Scan for the cell matching the given text and deliver its (X, Y) coordinate at center. 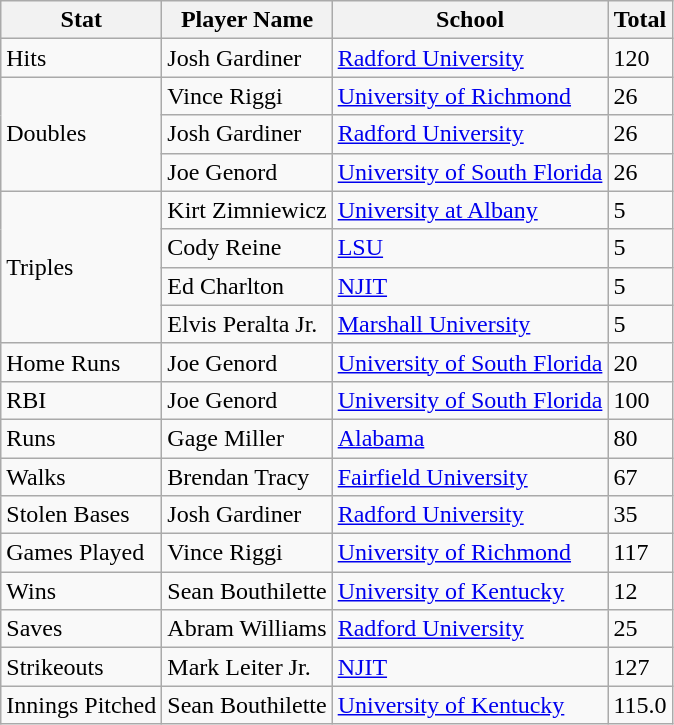
25 (640, 629)
67 (640, 477)
120 (640, 58)
School (470, 20)
Abram Williams (247, 629)
University at Albany (470, 210)
Walks (82, 477)
127 (640, 667)
Innings Pitched (82, 705)
12 (640, 591)
80 (640, 438)
Kirt Zimniewicz (247, 210)
Runs (82, 438)
Fairfield University (470, 477)
Games Played (82, 553)
Hits (82, 58)
Mark Leiter Jr. (247, 667)
100 (640, 400)
RBI (82, 400)
35 (640, 515)
Total (640, 20)
Doubles (82, 134)
115.0 (640, 705)
20 (640, 362)
Stolen Bases (82, 515)
Player Name (247, 20)
Stat (82, 20)
Elvis Peralta Jr. (247, 324)
Ed Charlton (247, 286)
LSU (470, 248)
Wins (82, 591)
Gage Miller (247, 438)
Saves (82, 629)
117 (640, 553)
Triples (82, 267)
Brendan Tracy (247, 477)
Alabama (470, 438)
Home Runs (82, 362)
Marshall University (470, 324)
Strikeouts (82, 667)
Cody Reine (247, 248)
